Provide the [x, y] coordinate of the cell's center where the given text is located.  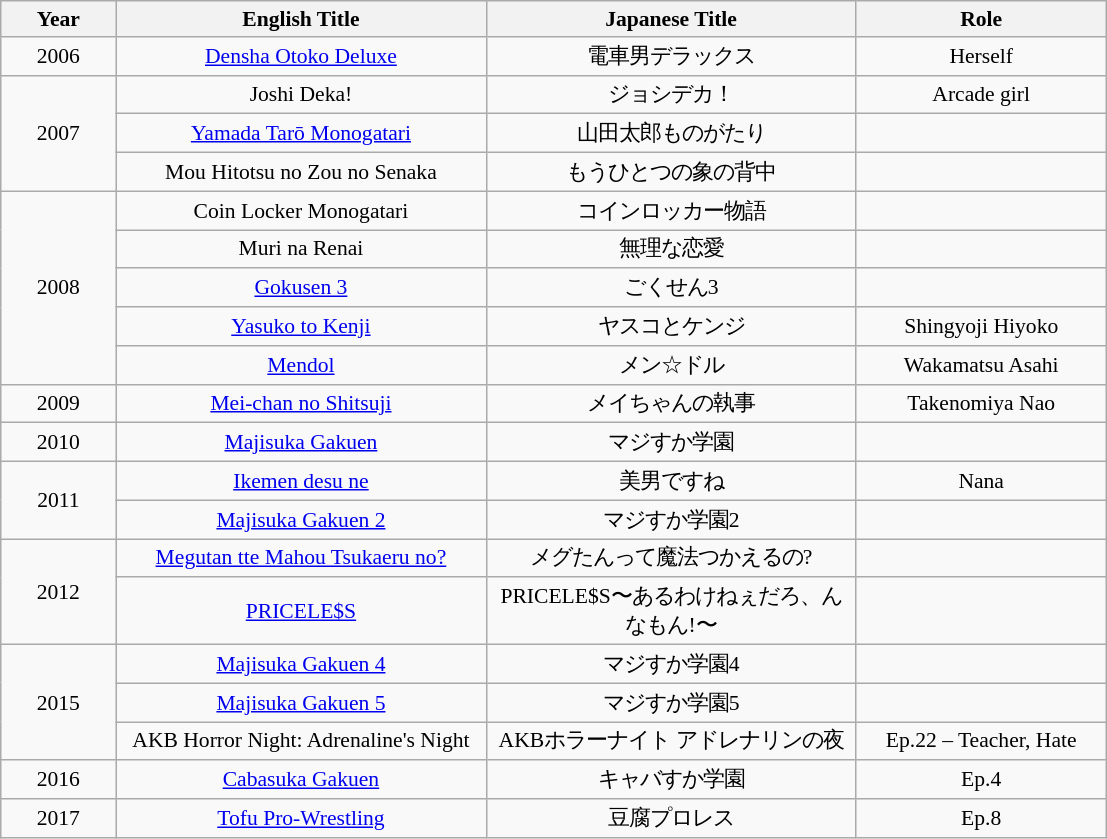
ごくせん3 [671, 288]
Arcade girl [981, 94]
2007 [58, 133]
Ep.22 – Teacher, Hate [981, 742]
Takenomiya Nao [981, 404]
無理な恋愛 [671, 250]
Japanese Title [671, 19]
メグたんって魔法つかえるの? [671, 558]
Yasuko to Kenji [301, 326]
美男ですね [671, 482]
キャバすか学園 [671, 780]
2015 [58, 703]
2008 [58, 288]
Mendol [301, 366]
Ep.4 [981, 780]
Megutan tte Mahou Tsukaeru no? [301, 558]
Majisuka Gakuen 5 [301, 702]
マジすか学園5 [671, 702]
2017 [58, 818]
2009 [58, 404]
豆腐プロレス [671, 818]
2011 [58, 500]
Yamada Tarō Monogatari [301, 134]
メン☆ドル [671, 366]
2010 [58, 442]
AKBホラーナイト アドレナリンの夜 [671, 742]
Mei-chan no Shitsuji [301, 404]
マジすか学園4 [671, 664]
マジすか学園2 [671, 520]
マジすか学園 [671, 442]
ジョシデカ！ [671, 94]
Ep.8 [981, 818]
PRICELE$S〜あるわけねぇだろ、んなもん!〜 [671, 612]
Year [58, 19]
もうひとつの象の背中 [671, 172]
Shingyoji Hiyoko [981, 326]
Muri na Renai [301, 250]
Role [981, 19]
Mou Hitotsu no Zou no Senaka [301, 172]
Gokusen 3 [301, 288]
メイちゃんの執事 [671, 404]
Coin Locker Monogatari [301, 210]
Cabasuka Gakuen [301, 780]
Nana [981, 482]
コインロッカー物語 [671, 210]
電車男デラックス [671, 56]
Wakamatsu Asahi [981, 366]
2012 [58, 592]
2006 [58, 56]
山田太郎ものがたり [671, 134]
PRICELE$S [301, 612]
Majisuka Gakuen [301, 442]
Ikemen desu ne [301, 482]
Herself [981, 56]
Densha Otoko Deluxe [301, 56]
Majisuka Gakuen 2 [301, 520]
English Title [301, 19]
AKB Horror Night: Adrenaline's Night [301, 742]
Majisuka Gakuen 4 [301, 664]
Tofu Pro-Wrestling [301, 818]
2016 [58, 780]
Joshi Deka! [301, 94]
ヤスコとケンジ [671, 326]
